From the cell containing the given text, extract its center point as [X, Y] coordinate. 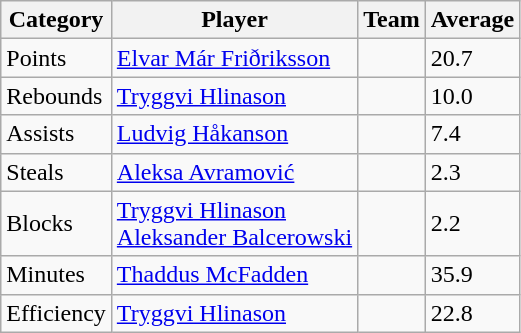
35.9 [472, 275]
Efficiency [56, 313]
Blocks [56, 224]
7.4 [472, 134]
Tryggvi HlinasonAleksander Balcerowski [234, 224]
2.2 [472, 224]
Assists [56, 134]
Aleksa Avramović [234, 172]
2.3 [472, 172]
Category [56, 20]
Rebounds [56, 96]
Thaddus McFadden [234, 275]
Elvar Már Friðriksson [234, 58]
22.8 [472, 313]
Player [234, 20]
Points [56, 58]
Team [392, 20]
Steals [56, 172]
Minutes [56, 275]
20.7 [472, 58]
Average [472, 20]
10.0 [472, 96]
Ludvig Håkanson [234, 134]
